For the text-containing cell, return its midpoint in (x, y) coordinate format. 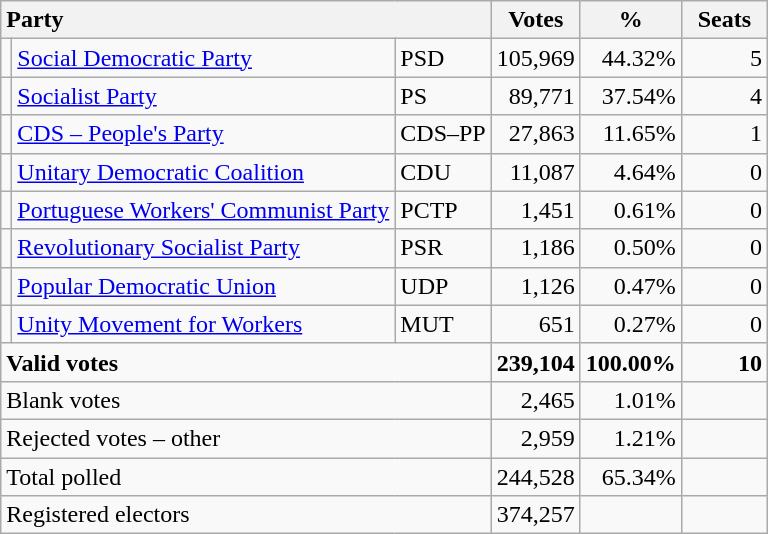
37.54% (630, 96)
Social Democratic Party (204, 58)
239,104 (536, 362)
1.21% (630, 438)
0.50% (630, 248)
Revolutionary Socialist Party (204, 248)
CDS–PP (443, 134)
PSD (443, 58)
1 (724, 134)
27,863 (536, 134)
1.01% (630, 400)
Portuguese Workers' Communist Party (204, 210)
Popular Democratic Union (204, 286)
374,257 (536, 515)
651 (536, 324)
PSR (443, 248)
5 (724, 58)
CDS – People's Party (204, 134)
PS (443, 96)
11,087 (536, 172)
Total polled (246, 477)
Socialist Party (204, 96)
4.64% (630, 172)
1,186 (536, 248)
89,771 (536, 96)
Rejected votes – other (246, 438)
Registered electors (246, 515)
4 (724, 96)
2,465 (536, 400)
244,528 (536, 477)
Unitary Democratic Coalition (204, 172)
44.32% (630, 58)
100.00% (630, 362)
0.27% (630, 324)
Blank votes (246, 400)
PCTP (443, 210)
CDU (443, 172)
Party (246, 20)
1,451 (536, 210)
Votes (536, 20)
UDP (443, 286)
0.61% (630, 210)
105,969 (536, 58)
% (630, 20)
10 (724, 362)
Unity Movement for Workers (204, 324)
1,126 (536, 286)
0.47% (630, 286)
MUT (443, 324)
Valid votes (246, 362)
11.65% (630, 134)
Seats (724, 20)
2,959 (536, 438)
65.34% (630, 477)
